For the text-containing cell, return its midpoint in [X, Y] coordinate format. 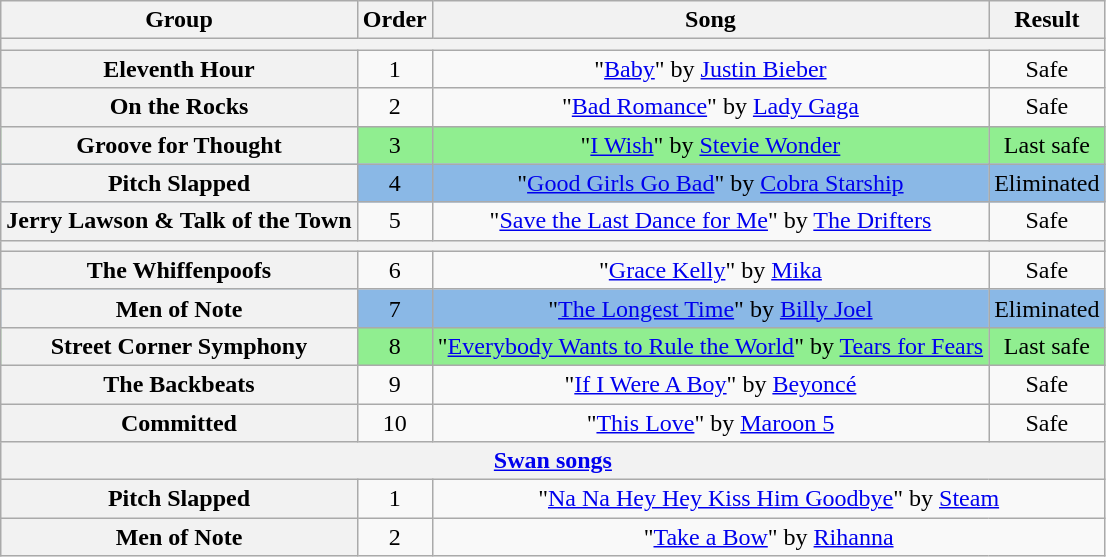
Song [710, 20]
Committed [179, 423]
Street Corner Symphony [179, 346]
"Baby" by Justin Bieber [710, 69]
"Take a Bow" by Rihanna [768, 537]
8 [394, 346]
6 [394, 270]
4 [394, 183]
5 [394, 221]
7 [394, 308]
"Everybody Wants to Rule the World" by Tears for Fears [710, 346]
On the Rocks [179, 107]
Groove for Thought [179, 145]
"If I Were A Boy" by Beyoncé [710, 384]
"I Wish" by Stevie Wonder [710, 145]
9 [394, 384]
Group [179, 20]
The Whiffenpoofs [179, 270]
"This Love" by Maroon 5 [710, 423]
Order [394, 20]
10 [394, 423]
"The Longest Time" by Billy Joel [710, 308]
3 [394, 145]
The Backbeats [179, 384]
Jerry Lawson & Talk of the Town [179, 221]
"Na Na Hey Hey Kiss Him Goodbye" by Steam [768, 499]
Result [1047, 20]
Swan songs [553, 461]
"Save the Last Dance for Me" by The Drifters [710, 221]
"Bad Romance" by Lady Gaga [710, 107]
"Grace Kelly" by Mika [710, 270]
"Good Girls Go Bad" by Cobra Starship [710, 183]
Eleventh Hour [179, 69]
